Extract the (x, y) coordinate from the center of the cell holding the provided text.  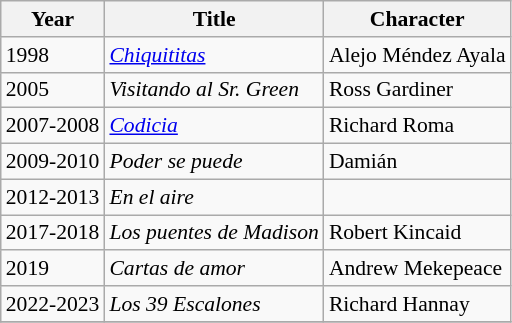
Robert Kincaid (418, 233)
2017-2018 (53, 233)
2005 (53, 90)
2019 (53, 269)
1998 (53, 55)
Los puentes de Madison (214, 233)
Title (214, 19)
Damián (418, 162)
Character (418, 19)
Andrew Mekepeace (418, 269)
2022-2023 (53, 304)
Richard Roma (418, 126)
Ross Gardiner (418, 90)
Poder se puede (214, 162)
Alejo Méndez Ayala (418, 55)
Los 39 Escalones (214, 304)
Visitando al Sr. Green (214, 90)
En el aire (214, 197)
2009-2010 (53, 162)
Year (53, 19)
2012-2013 (53, 197)
Chiquititas (214, 55)
2007-2008 (53, 126)
Richard Hannay (418, 304)
Cartas de amor (214, 269)
Codicia (214, 126)
